Search for the cell housing the specified text and yield its (X, Y) center coordinate. 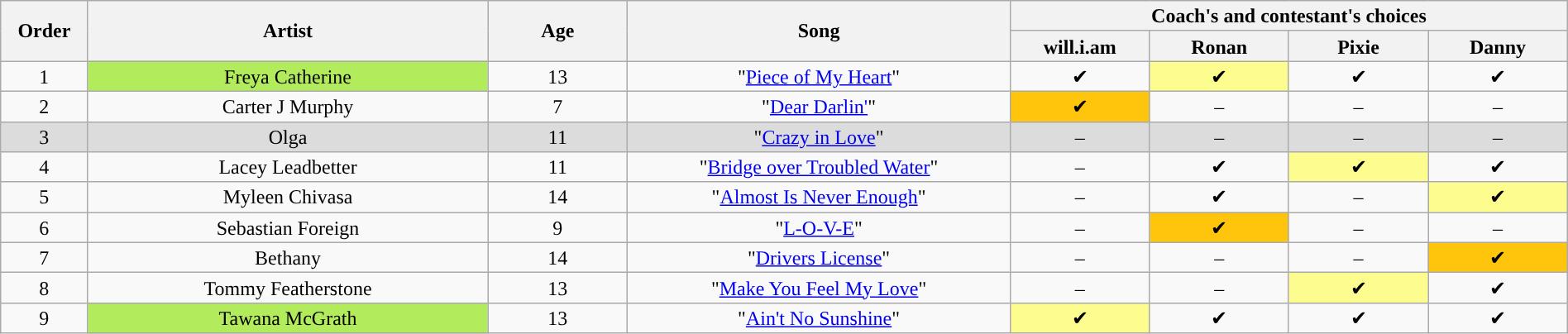
Age (557, 31)
Carter J Murphy (288, 106)
4 (45, 167)
"Crazy in Love" (819, 137)
Sebastian Foreign (288, 228)
3 (45, 137)
will.i.am (1080, 46)
"Drivers License" (819, 258)
"Ain't No Sunshine" (819, 317)
Danny (1499, 46)
"Make You Feel My Love" (819, 288)
"Piece of My Heart" (819, 76)
Order (45, 31)
8 (45, 288)
Myleen Chivasa (288, 197)
Tommy Featherstone (288, 288)
Olga (288, 137)
"Bridge over Troubled Water" (819, 167)
Lacey Leadbetter (288, 167)
5 (45, 197)
Tawana McGrath (288, 317)
2 (45, 106)
1 (45, 76)
Song (819, 31)
Pixie (1358, 46)
Freya Catherine (288, 76)
Artist (288, 31)
Ronan (1219, 46)
"L-O-V-E" (819, 228)
6 (45, 228)
Bethany (288, 258)
"Almost Is Never Enough" (819, 197)
Coach's and contestant's choices (1289, 17)
"Dear Darlin'" (819, 106)
